Pinpoint the cell where the given text exists, returning its (x, y) midpoint coordinate. 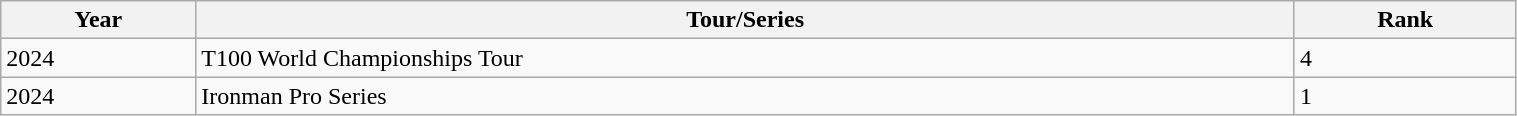
1 (1405, 96)
Year (98, 20)
4 (1405, 58)
Tour/Series (746, 20)
T100 World Championships Tour (746, 58)
Rank (1405, 20)
Ironman Pro Series (746, 96)
